Return (x, y) of the center of cell containing provided text 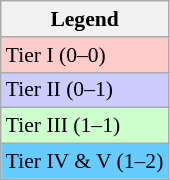
Tier I (0–0) (85, 55)
Legend (85, 19)
Tier II (0–1) (85, 90)
Tier III (1–1) (85, 126)
Tier IV & V (1–2) (85, 162)
